Output the [X, Y] coordinate of the center of the cell containing the given text.  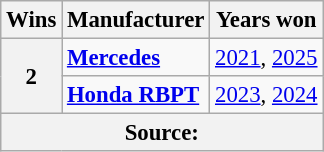
Source: [162, 133]
2021, 2025 [266, 58]
2 [32, 76]
Honda RBPT [136, 95]
2023, 2024 [266, 95]
Wins [32, 20]
Manufacturer [136, 20]
Years won [266, 20]
Mercedes [136, 58]
